Find where the given text appears and provide that cell's center as (x, y) coordinate. 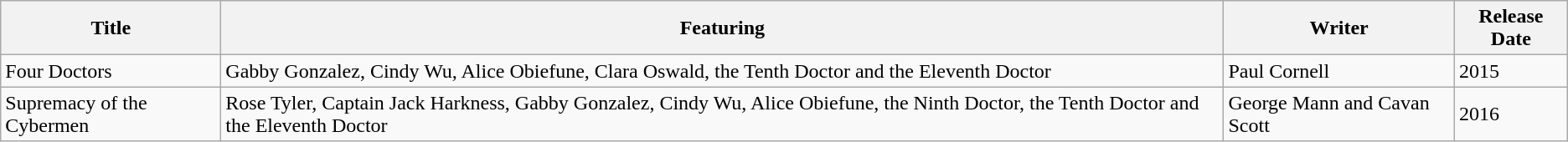
2016 (1511, 114)
Rose Tyler, Captain Jack Harkness, Gabby Gonzalez, Cindy Wu, Alice Obiefune, the Ninth Doctor, the Tenth Doctor and the Eleventh Doctor (722, 114)
Release Date (1511, 28)
Paul Cornell (1338, 71)
Four Doctors (111, 71)
Writer (1338, 28)
George Mann and Cavan Scott (1338, 114)
Title (111, 28)
Featuring (722, 28)
2015 (1511, 71)
Supremacy of the Cybermen (111, 114)
Gabby Gonzalez, Cindy Wu, Alice Obiefune, Clara Oswald, the Tenth Doctor and the Eleventh Doctor (722, 71)
